Return [X, Y] of the center of cell containing provided text 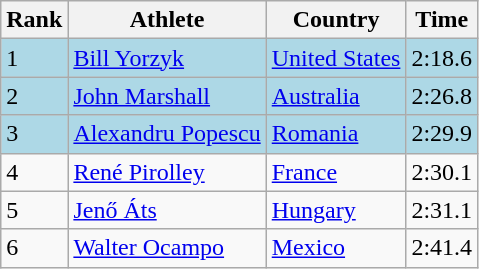
United States [336, 58]
Time [442, 20]
Hungary [336, 210]
2:30.1 [442, 172]
René Pirolley [167, 172]
Jenő Áts [167, 210]
Rank [34, 20]
6 [34, 248]
John Marshall [167, 96]
Athlete [167, 20]
Walter Ocampo [167, 248]
France [336, 172]
2:29.9 [442, 134]
2:41.4 [442, 248]
Country [336, 20]
4 [34, 172]
2:18.6 [442, 58]
5 [34, 210]
1 [34, 58]
2:31.1 [442, 210]
2:26.8 [442, 96]
2 [34, 96]
3 [34, 134]
Australia [336, 96]
Mexico [336, 248]
Bill Yorzyk [167, 58]
Alexandru Popescu [167, 134]
Romania [336, 134]
